Determine the (x, y) coordinate at the center of the cell enclosing the given text.  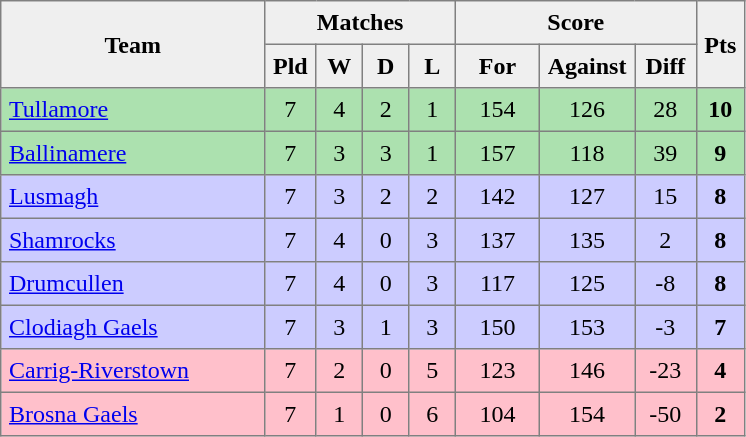
Carrig-Riverstown (133, 371)
142 (497, 197)
150 (497, 327)
6 (432, 414)
157 (497, 153)
Ballinamere (133, 153)
137 (497, 240)
Pts (720, 44)
Drumcullen (133, 284)
-50 (666, 414)
Score (576, 23)
Tullamore (133, 110)
127 (586, 197)
125 (586, 284)
-3 (666, 327)
Against (586, 66)
Pld (290, 66)
28 (666, 110)
123 (497, 371)
146 (586, 371)
D (385, 66)
-23 (666, 371)
Diff (666, 66)
135 (586, 240)
-8 (666, 284)
153 (586, 327)
39 (666, 153)
5 (432, 371)
10 (720, 110)
W (339, 66)
L (432, 66)
For (497, 66)
9 (720, 153)
Lusmagh (133, 197)
118 (586, 153)
Shamrocks (133, 240)
15 (666, 197)
117 (497, 284)
Team (133, 44)
Clodiagh Gaels (133, 327)
104 (497, 414)
126 (586, 110)
Brosna Gaels (133, 414)
Matches (360, 23)
